Return (X, Y) of the center of cell containing provided text 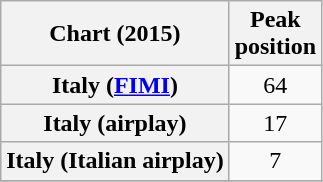
Italy (FIMI) (115, 85)
Chart (2015) (115, 34)
7 (275, 161)
17 (275, 123)
Peakposition (275, 34)
Italy (Italian airplay) (115, 161)
64 (275, 85)
Italy (airplay) (115, 123)
